Provide the [x, y] coordinate of the cell's center where the given text is located.  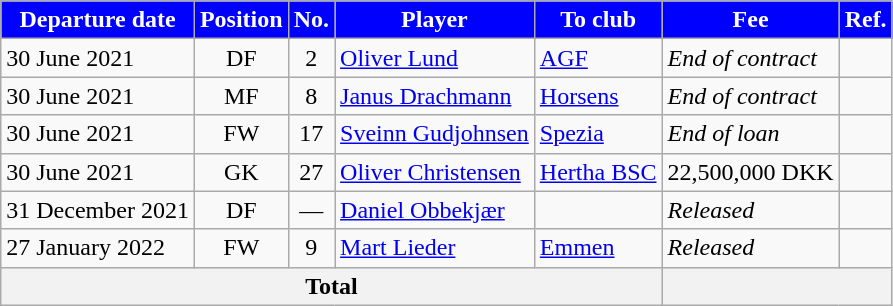
Ref. [866, 20]
End of loan [750, 134]
2 [311, 58]
31 December 2021 [98, 210]
Daniel Obbekjær [435, 210]
To club [598, 20]
Hertha BSC [598, 172]
Position [241, 20]
Spezia [598, 134]
Mart Lieder [435, 248]
9 [311, 248]
Oliver Christensen [435, 172]
Sveinn Gudjohnsen [435, 134]
Fee [750, 20]
Total [332, 286]
8 [311, 96]
Departure date [98, 20]
— [311, 210]
GK [241, 172]
Oliver Lund [435, 58]
17 [311, 134]
22,500,000 DKK [750, 172]
27 [311, 172]
Horsens [598, 96]
AGF [598, 58]
MF [241, 96]
Player [435, 20]
27 January 2022 [98, 248]
Emmen [598, 248]
No. [311, 20]
Janus Drachmann [435, 96]
